Capture the cell that displays the provided text and extract its [X, Y] central coordinate. 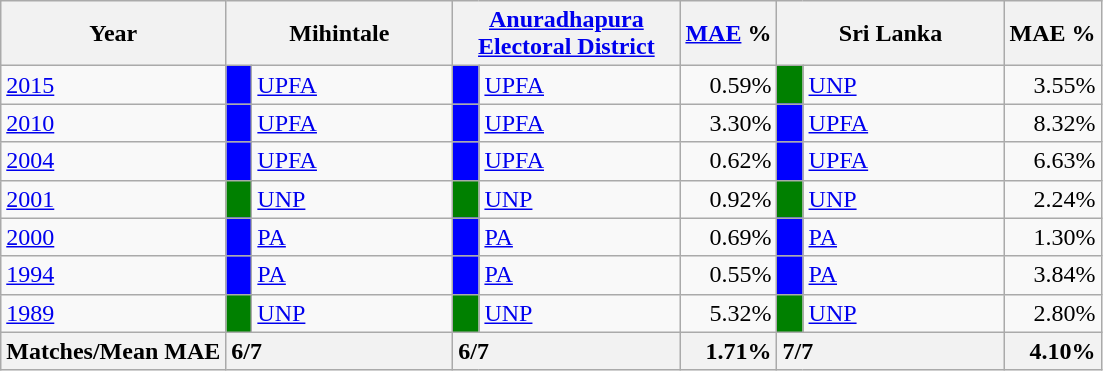
2010 [114, 123]
3.30% [728, 123]
Sri Lanka [890, 34]
0.55% [728, 275]
2001 [114, 199]
1989 [114, 313]
1.30% [1052, 237]
1.71% [728, 351]
Year [114, 34]
0.59% [728, 85]
8.32% [1052, 123]
0.69% [728, 237]
Mihintale [340, 34]
2015 [114, 85]
6.63% [1052, 161]
3.84% [1052, 275]
5.32% [728, 313]
2000 [114, 237]
1994 [114, 275]
0.62% [728, 161]
3.55% [1052, 85]
2.80% [1052, 313]
4.10% [1052, 351]
2.24% [1052, 199]
Matches/Mean MAE [114, 351]
7/7 [890, 351]
0.92% [728, 199]
Anuradhapura Electoral District [566, 34]
2004 [114, 161]
